Identify which cell holds the provided text, then report its (X, Y) central coordinate. 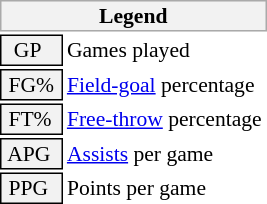
FG% (31, 85)
Assists per game (166, 154)
PPG (31, 188)
GP (31, 50)
APG (31, 154)
Field-goal percentage (166, 85)
FT% (31, 120)
Points per game (166, 188)
Free-throw percentage (166, 120)
Legend (134, 16)
Games played (166, 50)
